From the cell containing the given text, extract its center point as [X, Y] coordinate. 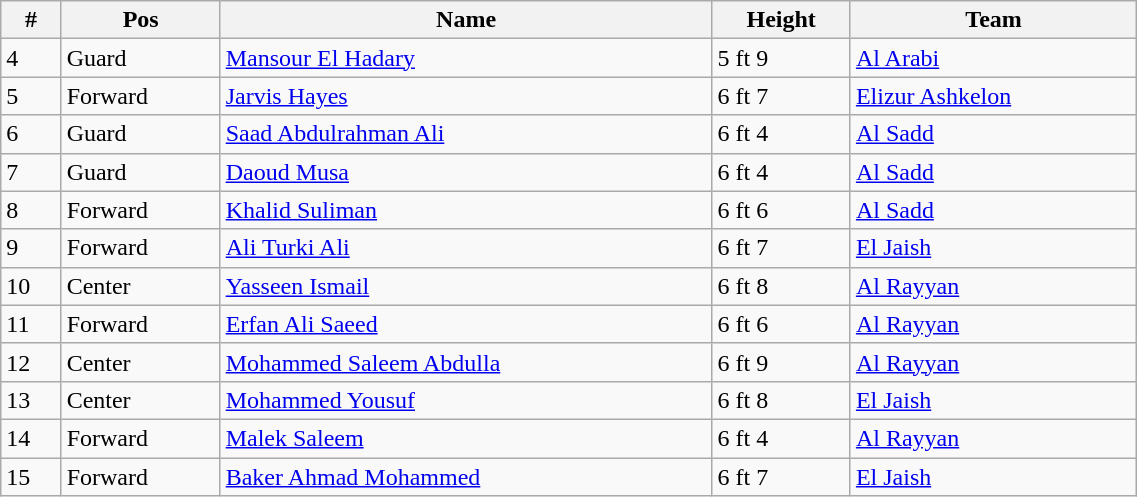
4 [31, 58]
Al Arabi [993, 58]
14 [31, 438]
Daoud Musa [466, 172]
Malek Saleem [466, 438]
Pos [140, 20]
15 [31, 477]
12 [31, 362]
13 [31, 400]
Baker Ahmad Mohammed [466, 477]
Ali Turki Ali [466, 248]
Elizur Ashkelon [993, 96]
Jarvis Hayes [466, 96]
Yasseen Ismail [466, 286]
7 [31, 172]
6 [31, 134]
6 ft 9 [781, 362]
Khalid Suliman [466, 210]
Saad Abdulrahman Ali [466, 134]
10 [31, 286]
8 [31, 210]
5 [31, 96]
Team [993, 20]
9 [31, 248]
# [31, 20]
11 [31, 324]
Mansour El Hadary [466, 58]
Erfan Ali Saeed [466, 324]
Mohammed Yousuf [466, 400]
5 ft 9 [781, 58]
Mohammed Saleem Abdulla [466, 362]
Name [466, 20]
Height [781, 20]
